Detect which cell encompasses the target text, then output its (X, Y) center coordinate. 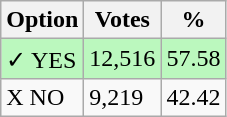
X NO (42, 97)
12,516 (122, 59)
42.42 (194, 97)
% (194, 20)
✓ YES (42, 59)
Option (42, 20)
9,219 (122, 97)
Votes (122, 20)
57.58 (194, 59)
